From the cell containing the given text, extract its center point as [x, y] coordinate. 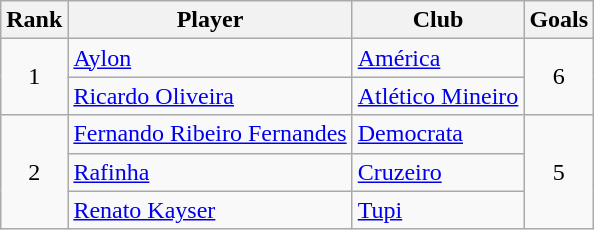
Rafinha [210, 172]
Renato Kayser [210, 210]
1 [34, 77]
Aylon [210, 58]
Ricardo Oliveira [210, 96]
2 [34, 172]
Fernando Ribeiro Fernandes [210, 134]
Rank [34, 20]
Cruzeiro [438, 172]
Democrata [438, 134]
Club [438, 20]
Atlético Mineiro [438, 96]
Goals [559, 20]
Tupi [438, 210]
Player [210, 20]
5 [559, 172]
6 [559, 77]
América [438, 58]
